Identify which cell holds the provided text, then report its (x, y) central coordinate. 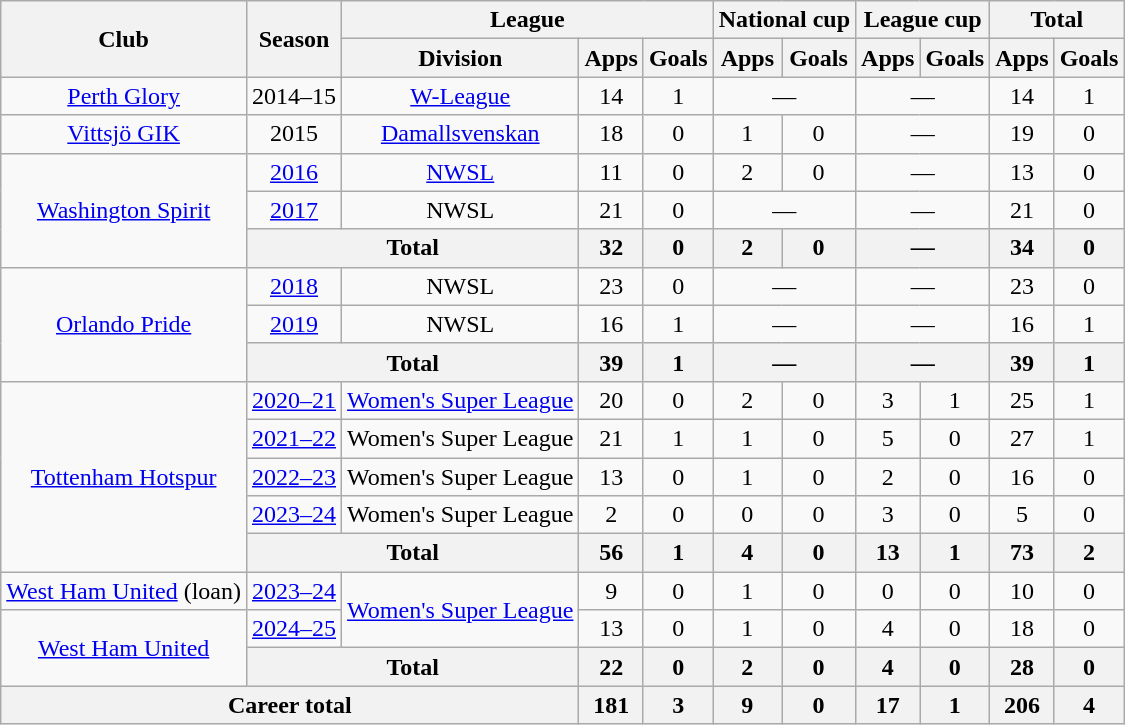
2020–21 (294, 400)
2018 (294, 286)
W-League (460, 96)
2015 (294, 134)
2024–25 (294, 629)
Damallsvenskan (460, 134)
Vittsjö GIK (124, 134)
25 (1022, 400)
National cup (784, 20)
11 (611, 172)
Washington Spirit (124, 210)
22 (611, 667)
League (528, 20)
73 (1022, 553)
Division (460, 58)
2017 (294, 210)
Perth Glory (124, 96)
56 (611, 553)
19 (1022, 134)
Season (294, 39)
20 (611, 400)
2021–22 (294, 438)
West Ham United (124, 648)
West Ham United (loan) (124, 591)
17 (888, 705)
2014–15 (294, 96)
2016 (294, 172)
League cup (923, 20)
2022–23 (294, 477)
206 (1022, 705)
Club (124, 39)
34 (1022, 248)
Career total (290, 705)
27 (1022, 438)
2019 (294, 324)
Tottenham Hotspur (124, 476)
32 (611, 248)
Orlando Pride (124, 324)
181 (611, 705)
10 (1022, 591)
28 (1022, 667)
